Provide the [x, y] coordinate of the cell's center where the given text is located.  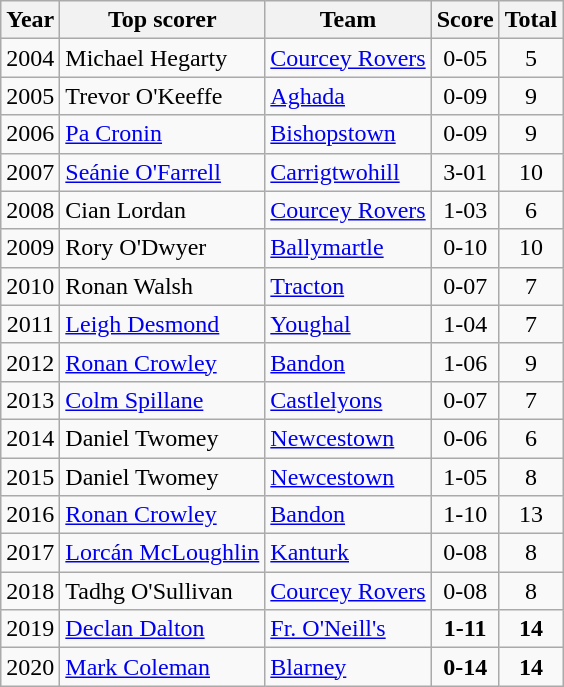
Lorcán McLoughlin [162, 553]
2016 [30, 515]
Pa Cronin [162, 134]
1-10 [465, 515]
Score [465, 20]
Year [30, 20]
2015 [30, 477]
Blarney [348, 667]
Carrigtwohill [348, 172]
0-05 [465, 58]
2010 [30, 286]
2005 [30, 96]
Ronan Walsh [162, 286]
Aghada [348, 96]
0-06 [465, 438]
Castlelyons [348, 400]
Top scorer [162, 20]
Seánie O'Farrell [162, 172]
2006 [30, 134]
Declan Dalton [162, 629]
Kanturk [348, 553]
Cian Lordan [162, 210]
5 [531, 58]
2020 [30, 667]
Michael Hegarty [162, 58]
2019 [30, 629]
2008 [30, 210]
Total [531, 20]
1-11 [465, 629]
Colm Spillane [162, 400]
3-01 [465, 172]
2004 [30, 58]
1-03 [465, 210]
Youghal [348, 324]
Tracton [348, 286]
2009 [30, 248]
1-04 [465, 324]
2017 [30, 553]
0-10 [465, 248]
Bishopstown [348, 134]
1-05 [465, 477]
13 [531, 515]
2018 [30, 591]
2011 [30, 324]
2013 [30, 400]
Ballymartle [348, 248]
Tadhg O'Sullivan [162, 591]
1-06 [465, 362]
Fr. O'Neill's [348, 629]
0-14 [465, 667]
Rory O'Dwyer [162, 248]
Leigh Desmond [162, 324]
2014 [30, 438]
Trevor O'Keeffe [162, 96]
2007 [30, 172]
Team [348, 20]
2012 [30, 362]
Mark Coleman [162, 667]
